Extract the (x, y) coordinate from the center of the cell holding the provided text.  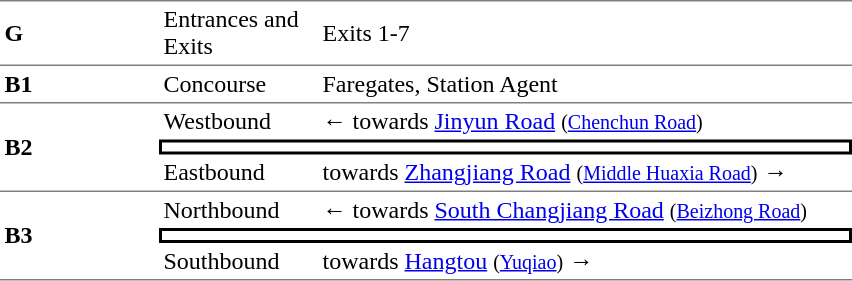
Northbound (238, 210)
B2 (80, 148)
Entrances and Exits (238, 33)
Southbound (238, 262)
B3 (80, 236)
G (80, 33)
Concourse (238, 85)
towards Hangtou (Yuqiao) → (585, 262)
Faregates, Station Agent (585, 85)
Exits 1-7 (585, 33)
Westbound (238, 122)
← towards South Changjiang Road (Beizhong Road) (585, 210)
towards Zhangjiang Road (Middle Huaxia Road) → (585, 173)
B1 (80, 85)
Eastbound (238, 173)
← towards Jinyun Road (Chenchun Road) (585, 122)
